Detect which cell encompasses the target text, then output its [x, y] center coordinate. 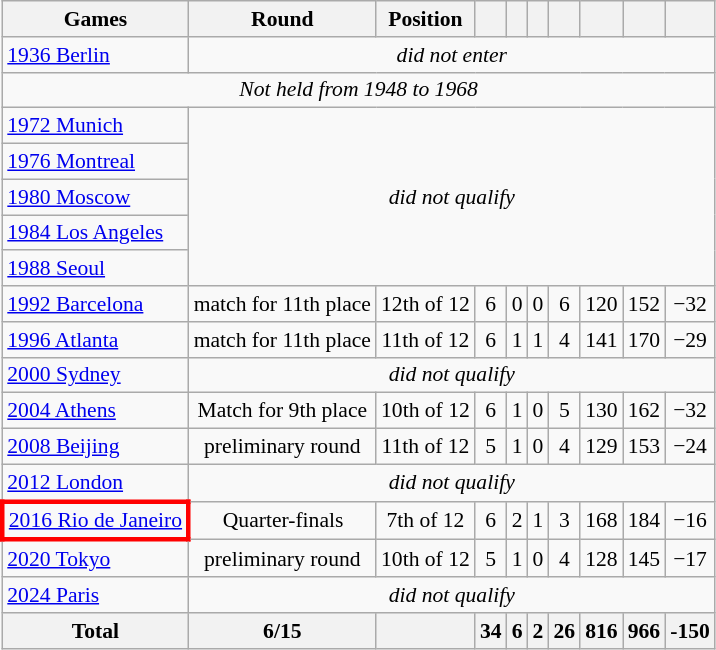
1996 Atlanta [95, 340]
12th of 12 [426, 304]
152 [644, 304]
Match for 9th place [282, 411]
Quarter-finals [282, 520]
−17 [690, 558]
3 [564, 520]
141 [602, 340]
153 [644, 447]
184 [644, 520]
−24 [690, 447]
1976 Montreal [95, 162]
2016 Rio de Janeiro [95, 520]
2004 Athens [95, 411]
2000 Sydney [95, 375]
120 [602, 304]
170 [644, 340]
-150 [690, 631]
34 [491, 631]
26 [564, 631]
−16 [690, 520]
2024 Paris [95, 595]
2012 London [95, 482]
1980 Moscow [95, 197]
6/15 [282, 631]
966 [644, 631]
130 [602, 411]
129 [602, 447]
2008 Beijing [95, 447]
1992 Barcelona [95, 304]
Games [95, 19]
2020 Tokyo [95, 558]
162 [644, 411]
1936 Berlin [95, 55]
816 [602, 631]
Total [95, 631]
−29 [690, 340]
1972 Munich [95, 126]
128 [602, 558]
1988 Seoul [95, 269]
did not enter [452, 55]
168 [602, 520]
7th of 12 [426, 520]
145 [644, 558]
Round [282, 19]
Not held from 1948 to 1968 [358, 90]
Position [426, 19]
1984 Los Angeles [95, 233]
